Identify which cell holds the provided text, then report its (X, Y) central coordinate. 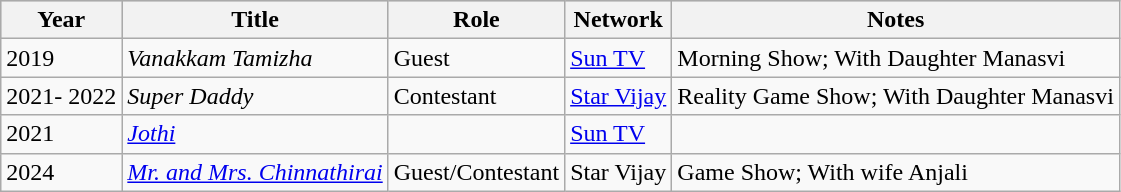
Mr. and Mrs. Chinnathirai (255, 172)
Morning Show; With Daughter Manasvi (896, 58)
2021- 2022 (62, 96)
2019 (62, 58)
Contestant (476, 96)
Vanakkam Tamizha (255, 58)
Role (476, 20)
Jothi (255, 134)
Reality Game Show; With Daughter Manasvi (896, 96)
Notes (896, 20)
Super Daddy (255, 96)
2021 (62, 134)
Year (62, 20)
Game Show; With wife Anjali (896, 172)
Title (255, 20)
Network (618, 20)
2024 (62, 172)
Guest/Contestant (476, 172)
Guest (476, 58)
